Capture the cell that displays the provided text and extract its (X, Y) central coordinate. 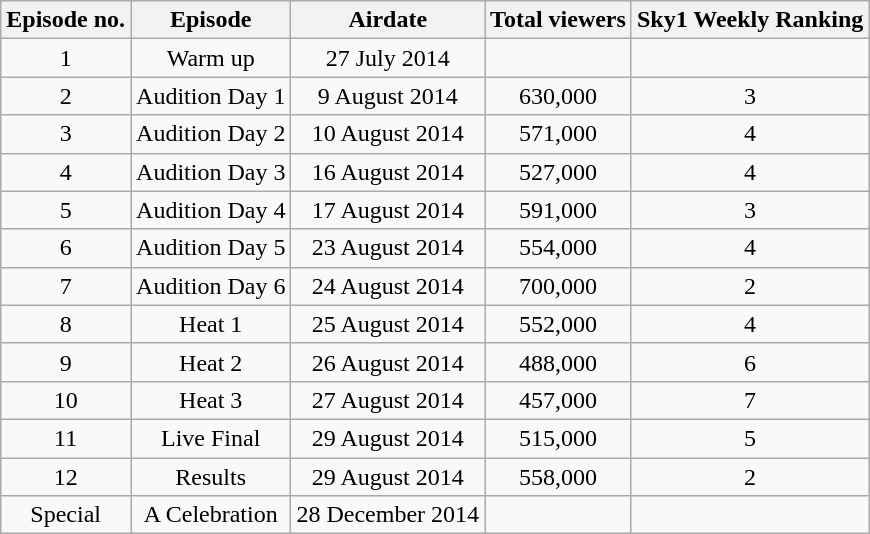
488,000 (558, 362)
Episode (211, 20)
Heat 3 (211, 400)
Audition Day 5 (211, 248)
25 August 2014 (388, 324)
Audition Day 1 (211, 96)
12 (66, 477)
27 July 2014 (388, 58)
11 (66, 438)
8 (66, 324)
Airdate (388, 20)
Results (211, 477)
17 August 2014 (388, 210)
A Celebration (211, 515)
515,000 (558, 438)
700,000 (558, 286)
Audition Day 3 (211, 172)
Special (66, 515)
23 August 2014 (388, 248)
571,000 (558, 134)
9 (66, 362)
Heat 2 (211, 362)
9 August 2014 (388, 96)
552,000 (558, 324)
527,000 (558, 172)
558,000 (558, 477)
Total viewers (558, 20)
28 December 2014 (388, 515)
Heat 1 (211, 324)
Warm up (211, 58)
Audition Day 6 (211, 286)
Live Final (211, 438)
Audition Day 4 (211, 210)
26 August 2014 (388, 362)
630,000 (558, 96)
Audition Day 2 (211, 134)
457,000 (558, 400)
1 (66, 58)
591,000 (558, 210)
10 (66, 400)
554,000 (558, 248)
Episode no. (66, 20)
10 August 2014 (388, 134)
16 August 2014 (388, 172)
27 August 2014 (388, 400)
Sky1 Weekly Ranking (750, 20)
24 August 2014 (388, 286)
